Scan for the cell matching the given text and deliver its [x, y] coordinate at center. 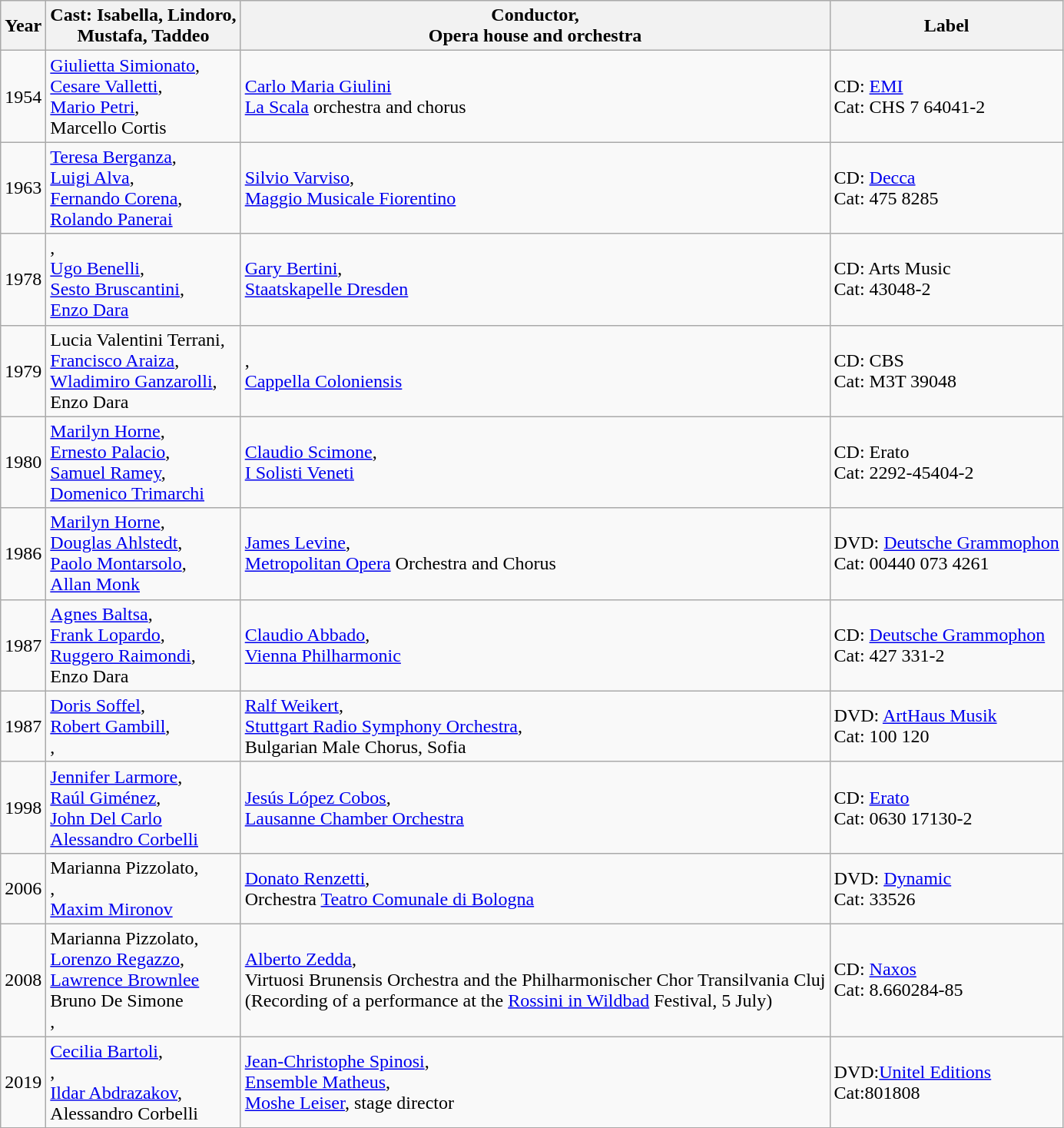
Donato Renzetti, Orchestra Teatro Comunale di Bologna [535, 888]
2008 [23, 980]
Teresa Berganza,Luigi Alva, Fernando Corena,Rolando Panerai [143, 187]
Jesús López Cobos,Lausanne Chamber Orchestra [535, 807]
, Ugo Benelli,Sesto Bruscantini,Enzo Dara [143, 280]
1963 [23, 187]
Gary Bertini,Staatskapelle Dresden [535, 280]
CD: NaxosCat: 8.660284-85 [946, 980]
DVD:Unitel EditionsCat:801808 [946, 1082]
DVD: DynamicCat: 33526 [946, 888]
Silvio Varviso,Maggio Musicale Fiorentino [535, 187]
1979 [23, 370]
1986 [23, 553]
Year [23, 26]
Jean-Christophe Spinosi,Ensemble Matheus,Moshe Leiser, stage director [535, 1082]
Carlo Maria Giulini La Scala orchestra and chorus [535, 97]
CD: EMI Cat: CHS 7 64041-2 [946, 97]
Label [946, 26]
,Cappella Coloniensis [535, 370]
CD: CBSCat: M3T 39048 [946, 370]
James Levine,Metropolitan Opera Orchestra and Chorus [535, 553]
Agnes Baltsa,Frank Lopardo,Ruggero Raimondi,Enzo Dara [143, 645]
Claudio Scimone,I Solisti Veneti [535, 463]
Marianna Pizzolato,,Maxim Mironov [143, 888]
Giulietta Simionato, Cesare Valletti,Mario Petri,Marcello Cortis [143, 97]
Lucia Valentini Terrani,Francisco Araiza,Wladimiro Ganzarolli,Enzo Dara [143, 370]
1978 [23, 280]
Claudio Abbado,Vienna Philharmonic [535, 645]
Marianna Pizzolato,Lorenzo Regazzo,Lawrence BrownleeBruno De Simone, [143, 980]
Marilyn Horne,Douglas Ahlstedt,Paolo Montarsolo,Allan Monk [143, 553]
Cast: Isabella, Lindoro,Mustafa, Taddeo [143, 26]
CD: EratoCat: 2292-45404-2 [946, 463]
Doris Soffel,Robert Gambill,, [143, 726]
Marilyn Horne,Ernesto Palacio,Samuel Ramey,Domenico Trimarchi [143, 463]
CD: Deutsche GrammophonCat: 427 331-2 [946, 645]
DVD: Deutsche GrammophonCat: 00440 073 4261 [946, 553]
1954 [23, 97]
DVD: ArtHaus MusikCat: 100 120 [946, 726]
Ralf Weikert,Stuttgart Radio Symphony Orchestra,Bulgarian Male Chorus, Sofia [535, 726]
CD: DeccaCat: 475 8285 [946, 187]
Cecilia Bartoli,,Ildar Abdrazakov,Alessandro Corbelli [143, 1082]
2006 [23, 888]
1980 [23, 463]
1998 [23, 807]
CD: EratoCat: 0630 17130-2 [946, 807]
CD: Arts MusicCat: 43048-2 [946, 280]
Jennifer Larmore,Raúl Giménez,John Del CarloAlessandro Corbelli [143, 807]
2019 [23, 1082]
Conductor,Opera house and orchestra [535, 26]
